Provide the [X, Y] coordinate of the cell's center where the given text is located.  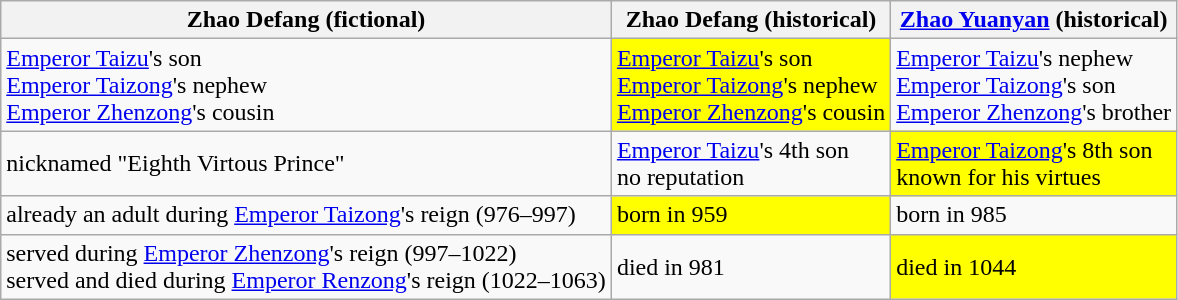
Zhao Yuanyan (historical) [1034, 20]
born in 985 [1034, 215]
Emperor Taizu's 4th sonno reputation [750, 164]
died in 1044 [1034, 266]
Zhao Defang (historical) [750, 20]
Emperor Taizong's 8th sonknown for his virtues [1034, 164]
already an adult during Emperor Taizong's reign (976–997) [306, 215]
died in 981 [750, 266]
Emperor Taizu's nephewEmperor Taizong's sonEmperor Zhenzong's brother [1034, 85]
Zhao Defang (fictional) [306, 20]
nicknamed "Eighth Virtous Prince" [306, 164]
served during Emperor Zhenzong's reign (997–1022) served and died during Emperor Renzong's reign (1022–1063) [306, 266]
born in 959 [750, 215]
